From the cell containing the given text, extract its center point as [X, Y] coordinate. 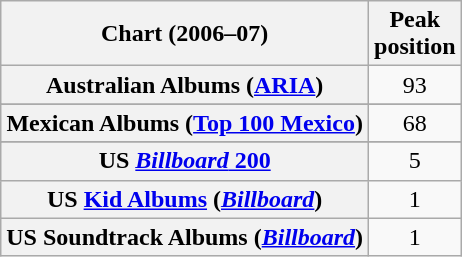
Chart (2006–07) [185, 34]
US Billboard 200 [185, 161]
US Soundtrack Albums (Billboard) [185, 237]
US Kid Albums (Billboard) [185, 199]
5 [415, 161]
Peakposition [415, 34]
93 [415, 85]
Mexican Albums (Top 100 Mexico) [185, 123]
Australian Albums (ARIA) [185, 85]
68 [415, 123]
